Identify which cell holds the provided text, then report its (X, Y) central coordinate. 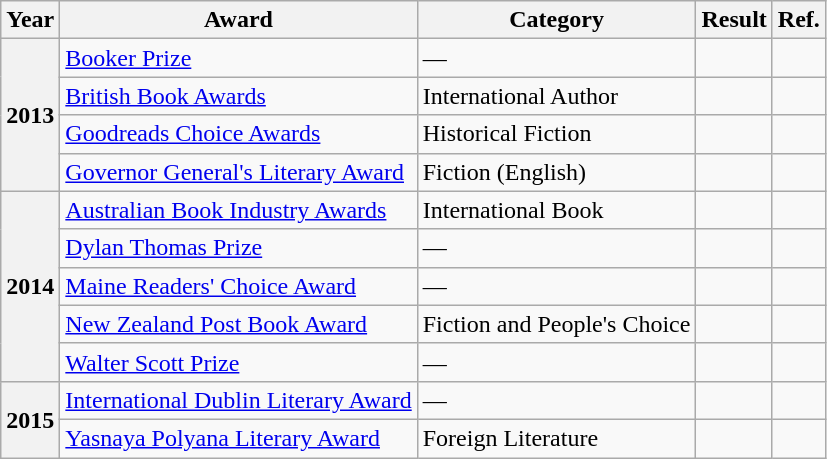
2013 (30, 115)
New Zealand Post Book Award (238, 324)
Governor General's Literary Award (238, 172)
Fiction (English) (556, 172)
Dylan Thomas Prize (238, 248)
Australian Book Industry Awards (238, 210)
Result (734, 20)
International Book (556, 210)
Year (30, 20)
British Book Awards (238, 96)
Award (238, 20)
Maine Readers' Choice Award (238, 286)
Historical Fiction (556, 134)
Booker Prize (238, 58)
Ref. (798, 20)
2015 (30, 419)
International Author (556, 96)
2014 (30, 286)
Fiction and People's Choice (556, 324)
Category (556, 20)
Foreign Literature (556, 438)
Yasnaya Polyana Literary Award (238, 438)
Goodreads Choice Awards (238, 134)
Walter Scott Prize (238, 362)
International Dublin Literary Award (238, 400)
